Capture the cell that displays the provided text and extract its [x, y] central coordinate. 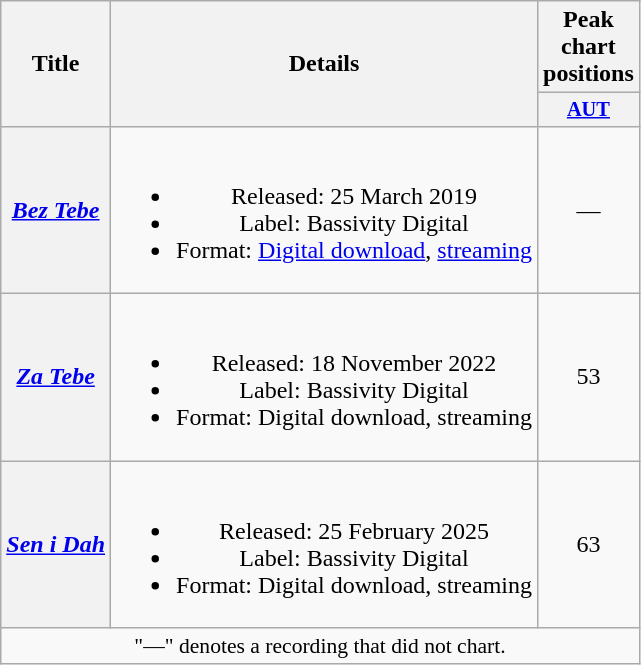
Title [56, 64]
— [589, 210]
53 [589, 378]
Released: 18 November 2022Label: Bassivity DigitalFormat: Digital download, streaming [324, 378]
Peak chart positions [589, 47]
Details [324, 64]
Released: 25 February 2025Label: Bassivity DigitalFormat: Digital download, streaming [324, 544]
Sen i Dah [56, 544]
63 [589, 544]
"—" denotes a recording that did not chart. [320, 646]
Za Tebe [56, 378]
Released: 25 March 2019Label: Bassivity DigitalFormat: Digital download, streaming [324, 210]
AUT [589, 110]
Bez Tebe [56, 210]
